Pinpoint the cell where the given text exists, returning its [x, y] midpoint coordinate. 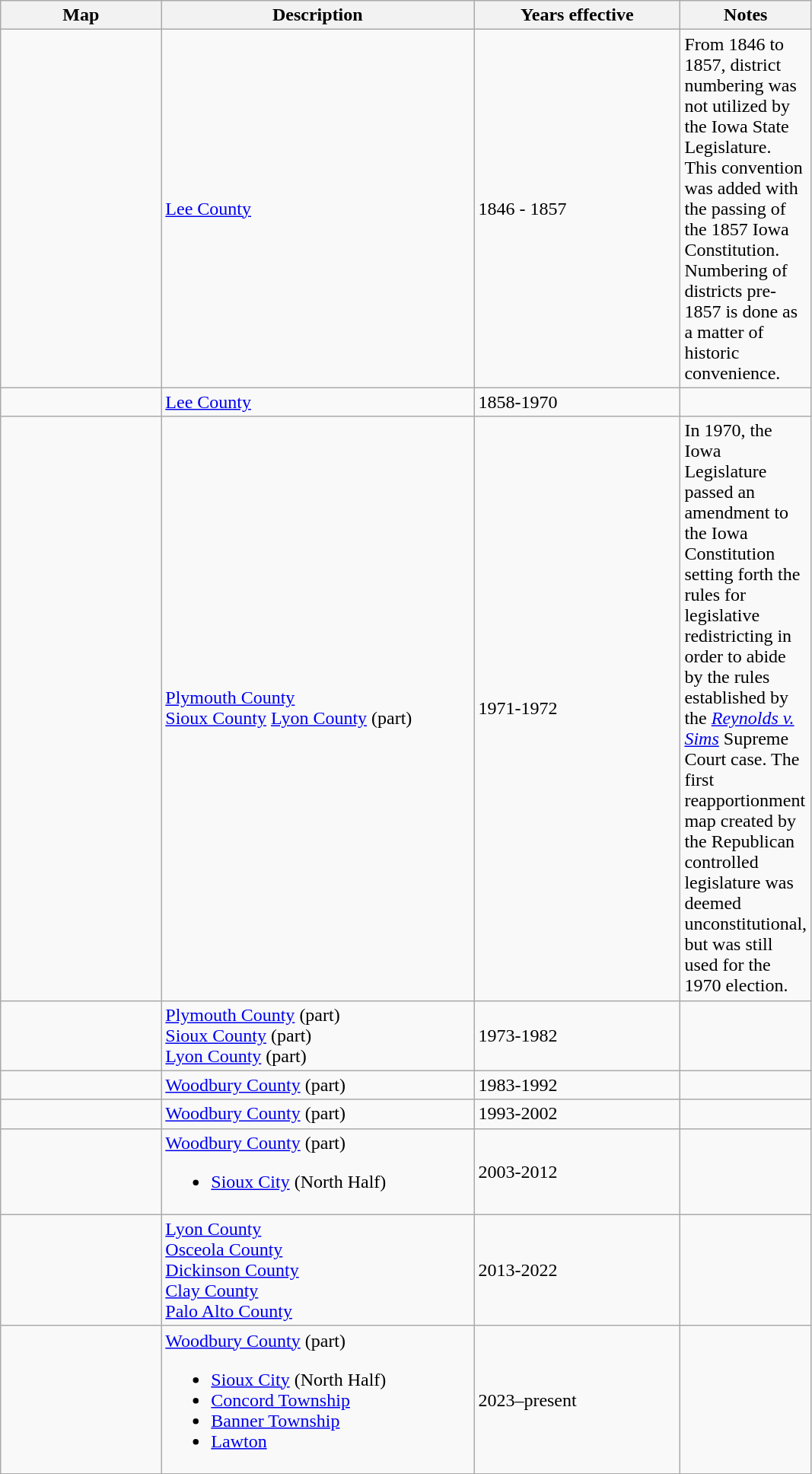
2003-2012 [577, 1171]
1971-1972 [577, 708]
2023–present [577, 1399]
1983-1992 [577, 1085]
Lyon CountyOsceola CountyDickinson CountyClay CountyPalo Alto County [318, 1270]
Map [81, 15]
Woodbury County (part)Sioux City (North Half) [318, 1171]
Years effective [577, 15]
Description [318, 15]
1858-1970 [577, 402]
Woodbury County (part)Sioux City (North Half)Concord TownshipBanner TownshipLawton [318, 1399]
2013-2022 [577, 1270]
Notes [746, 15]
Plymouth CountySioux County Lyon County (part) [318, 708]
1846 - 1857 [577, 209]
1973-1982 [577, 1035]
Plymouth County (part)Sioux County (part)Lyon County (part) [318, 1035]
1993-2002 [577, 1114]
